Provide the [X, Y] coordinate of the cell's center where the given text is located.  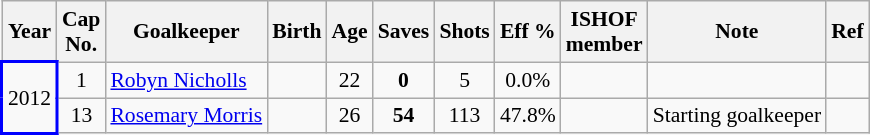
22 [350, 80]
5 [464, 80]
Goalkeeper [186, 32]
Shots [464, 32]
1 [82, 80]
26 [350, 116]
Age [350, 32]
Note [738, 32]
Eff % [528, 32]
Starting goalkeeper [738, 116]
ISHOFmember [604, 32]
Robyn Nicholls [186, 80]
0 [404, 80]
Year [30, 32]
Birth [296, 32]
Saves [404, 32]
Rosemary Morris [186, 116]
2012 [30, 98]
13 [82, 116]
Ref [847, 32]
0.0% [528, 80]
47.8% [528, 116]
54 [404, 116]
113 [464, 116]
CapNo. [82, 32]
